Return [x, y] of the center of cell containing provided text 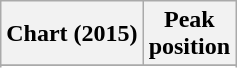
Chart (2015) [72, 34]
Peakposition [189, 34]
